Extract the (x, y) coordinate from the center of the cell holding the provided text.  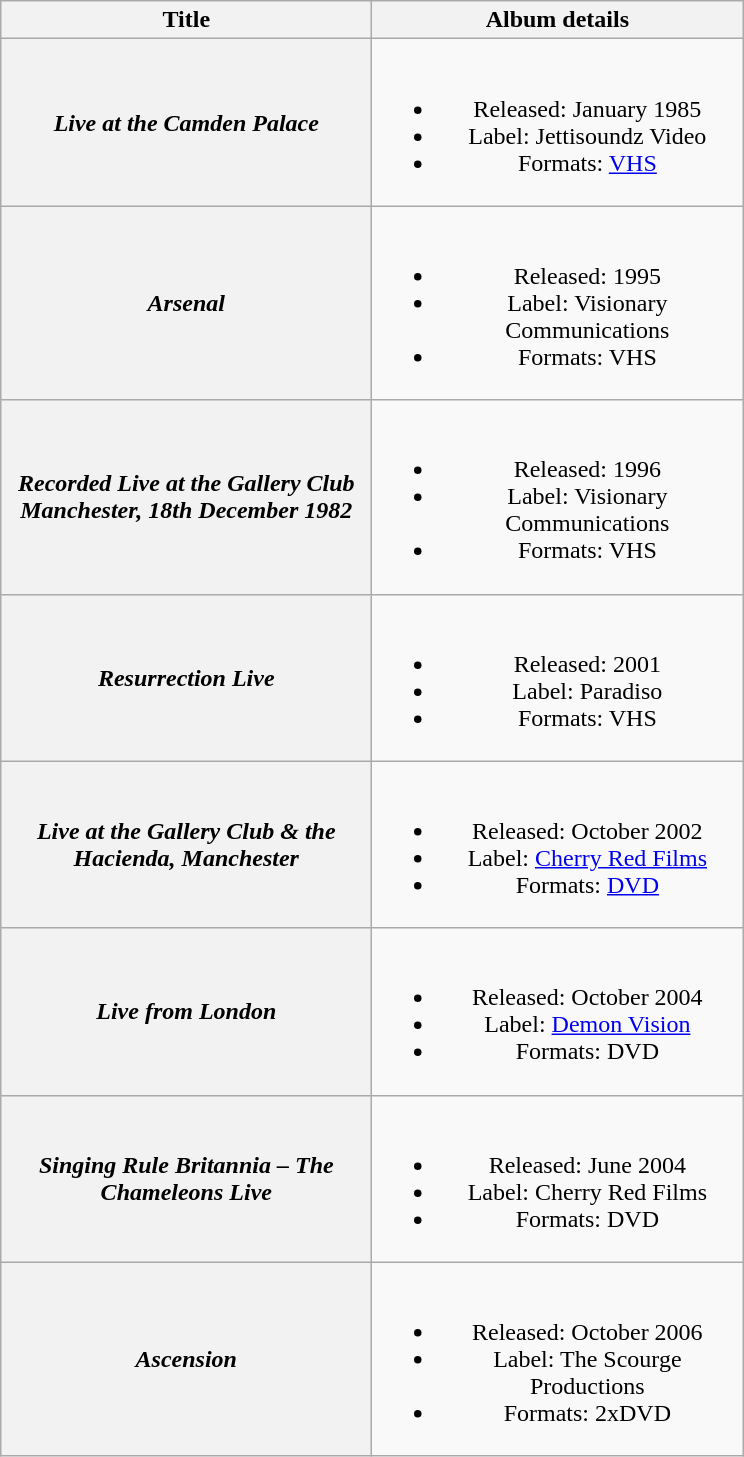
Released: 1995Label: Visionary CommunicationsFormats: VHS (558, 303)
Arsenal (186, 303)
Live at the Gallery Club & the Hacienda, Manchester (186, 844)
Released: October 2004Label: Demon VisionFormats: DVD (558, 1012)
Live at the Camden Palace (186, 122)
Released: October 2006Label: The Scourge ProductionsFormats: 2xDVD (558, 1359)
Live from London (186, 1012)
Album details (558, 20)
Resurrection Live (186, 678)
Ascension (186, 1359)
Released: 2001Label: ParadisoFormats: VHS (558, 678)
Released: January 1985Label: Jettisoundz VideoFormats: VHS (558, 122)
Released: June 2004Label: Cherry Red FilmsFormats: DVD (558, 1178)
Singing Rule Britannia – The Chameleons Live (186, 1178)
Released: October 2002Label: Cherry Red FilmsFormats: DVD (558, 844)
Recorded Live at the Gallery Club Manchester, 18th December 1982 (186, 497)
Title (186, 20)
Released: 1996Label: Visionary CommunicationsFormats: VHS (558, 497)
